From the cell containing the given text, extract its center point as [X, Y] coordinate. 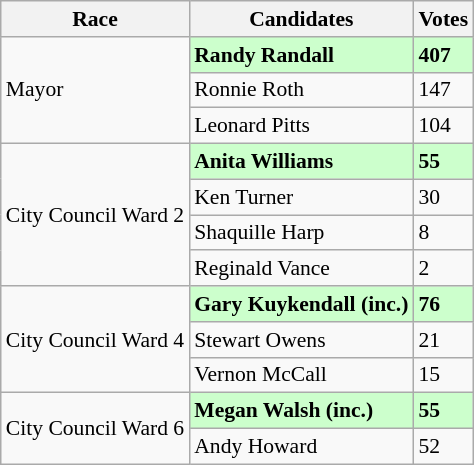
76 [443, 304]
Mayor [95, 90]
2 [443, 269]
Leonard Pitts [301, 126]
Reginald Vance [301, 269]
Megan Walsh (inc.) [301, 411]
Gary Kuykendall (inc.) [301, 304]
Anita Williams [301, 162]
104 [443, 126]
Race [95, 19]
Andy Howard [301, 447]
Stewart Owens [301, 340]
City Council Ward 6 [95, 428]
147 [443, 90]
Vernon McCall [301, 375]
21 [443, 340]
15 [443, 375]
City Council Ward 2 [95, 215]
30 [443, 197]
8 [443, 233]
Shaquille Harp [301, 233]
Candidates [301, 19]
Ken Turner [301, 197]
Votes [443, 19]
52 [443, 447]
407 [443, 55]
Ronnie Roth [301, 90]
City Council Ward 4 [95, 340]
Randy Randall [301, 55]
